Output the (x, y) coordinate of the center of the cell containing the given text.  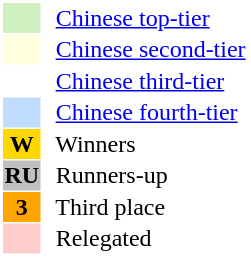
Chinese second-tier (144, 49)
Winners (144, 144)
RU (22, 175)
Chinese fourth-tier (144, 113)
Relegated (144, 239)
Third place (144, 207)
W (22, 144)
Chinese third-tier (144, 81)
3 (22, 207)
Runners-up (144, 175)
Chinese top-tier (144, 18)
